Return (x, y) of the center of cell containing provided text 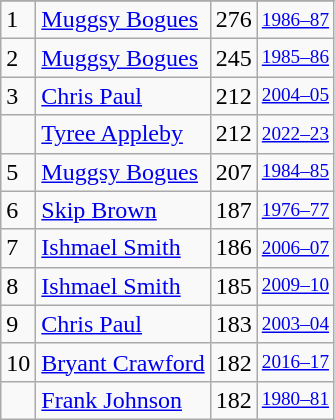
1980–81 (295, 400)
183 (234, 324)
Tyree Appleby (123, 134)
1985–86 (295, 58)
2009–10 (295, 286)
1986–87 (295, 20)
8 (18, 286)
2022–23 (295, 134)
2003–04 (295, 324)
1 (18, 20)
5 (18, 172)
9 (18, 324)
207 (234, 172)
7 (18, 248)
186 (234, 248)
187 (234, 210)
2006–07 (295, 248)
276 (234, 20)
1984–85 (295, 172)
Frank Johnson (123, 400)
245 (234, 58)
Bryant Crawford (123, 362)
1976–77 (295, 210)
2004–05 (295, 96)
6 (18, 210)
10 (18, 362)
2016–17 (295, 362)
3 (18, 96)
2 (18, 58)
Skip Brown (123, 210)
185 (234, 286)
